Capture the cell that displays the provided text and extract its (x, y) central coordinate. 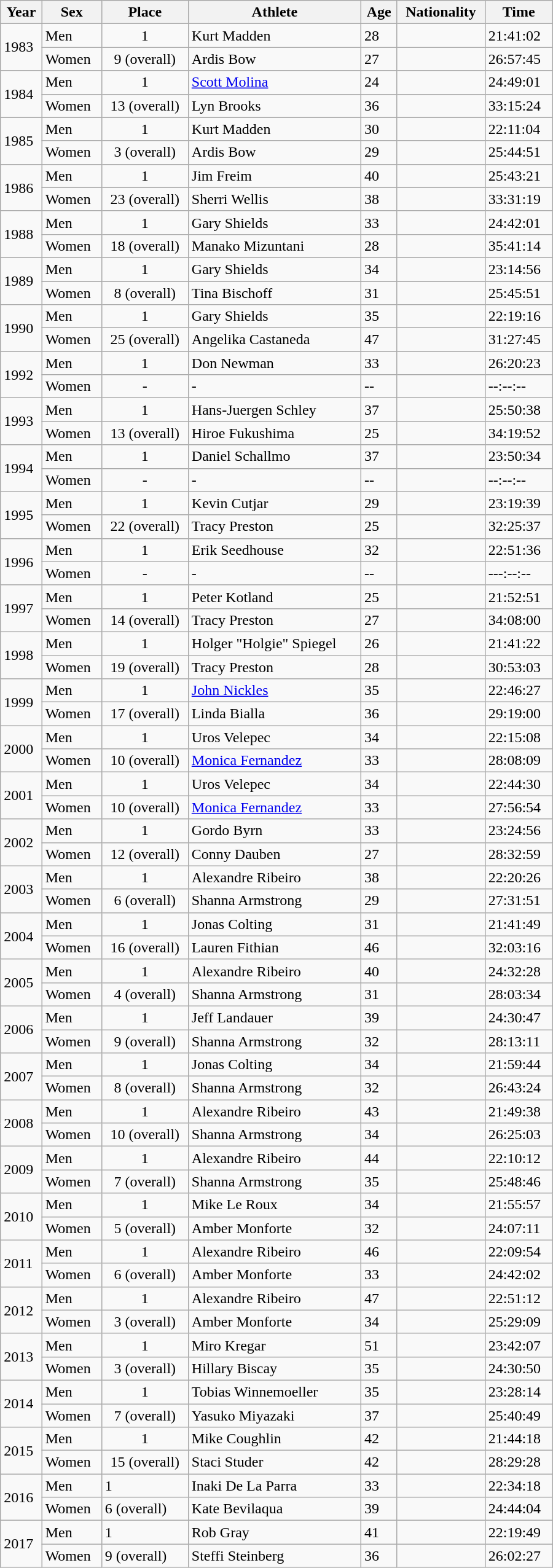
26:02:27 (519, 1556)
1993 (21, 421)
26:25:03 (519, 1135)
26 (379, 643)
24:49:01 (519, 82)
35:41:14 (519, 246)
1996 (21, 562)
44 (379, 1158)
25:43:21 (519, 176)
Manako Mizuntani (274, 246)
22:34:18 (519, 1486)
Age (379, 12)
Sherri Wellis (274, 199)
21:55:57 (519, 1205)
29:19:00 (519, 714)
21:41:22 (519, 643)
21:49:38 (519, 1111)
Steffi Steinberg (274, 1556)
Don Newman (274, 363)
Place (145, 12)
Staci Studer (274, 1462)
Angelika Castaneda (274, 340)
2015 (21, 1451)
34:08:00 (519, 620)
22:10:12 (519, 1158)
1998 (21, 655)
15 (overall) (145, 1462)
Yasuko Miyazaki (274, 1415)
Mike Le Roux (274, 1205)
1984 (21, 94)
24:32:28 (519, 971)
1992 (21, 375)
1989 (21, 281)
Kate Bevilaqua (274, 1509)
18 (overall) (145, 246)
1986 (21, 187)
22:19:16 (519, 316)
2017 (21, 1544)
28:32:59 (519, 854)
24:07:11 (519, 1228)
16 (overall) (145, 947)
25:48:46 (519, 1182)
43 (379, 1111)
23:19:39 (519, 503)
22:51:36 (519, 550)
22:15:08 (519, 737)
30 (379, 129)
28:29:28 (519, 1462)
23:42:07 (519, 1345)
25:50:38 (519, 410)
22:51:12 (519, 1298)
1988 (21, 234)
24:42:02 (519, 1275)
12 (overall) (145, 854)
2013 (21, 1357)
25:29:09 (519, 1322)
32:25:37 (519, 527)
32:03:16 (519, 947)
2010 (21, 1217)
2009 (21, 1170)
Tina Bischoff (274, 293)
Jim Freim (274, 176)
2002 (21, 842)
Miro Kregar (274, 1345)
21:44:18 (519, 1439)
21:52:51 (519, 597)
Erik Seedhouse (274, 550)
23:14:56 (519, 269)
27:31:51 (519, 901)
Jeff Landauer (274, 1017)
1983 (21, 47)
22:11:04 (519, 129)
21:59:44 (519, 1065)
33:31:19 (519, 199)
Time (519, 12)
23 (overall) (145, 199)
24:44:04 (519, 1509)
22 (overall) (145, 527)
2007 (21, 1076)
2006 (21, 1029)
Gordo Byrn (274, 831)
41 (379, 1532)
Linda Bialla (274, 714)
Tobias Winnemoeller (274, 1392)
30:53:03 (519, 667)
5 (overall) (145, 1228)
25 (overall) (145, 340)
2004 (21, 936)
23:28:14 (519, 1392)
22:09:54 (519, 1252)
24:30:50 (519, 1368)
23:24:56 (519, 831)
Inaki De La Parra (274, 1486)
Year (21, 12)
24 (379, 82)
2014 (21, 1403)
26:43:24 (519, 1088)
2008 (21, 1123)
1990 (21, 328)
51 (379, 1345)
1985 (21, 141)
25:45:51 (519, 293)
1997 (21, 608)
Hans-Juergen Schley (274, 410)
28:08:09 (519, 761)
Conny Dauben (274, 854)
24:42:01 (519, 222)
2003 (21, 889)
31:27:45 (519, 340)
Hillary Biscay (274, 1368)
22:19:49 (519, 1532)
1994 (21, 468)
28:13:11 (519, 1041)
Holger "Holgie" Spiegel (274, 643)
Mike Coughlin (274, 1439)
2011 (21, 1263)
28:03:34 (519, 994)
Lauren Fithian (274, 947)
26:57:45 (519, 59)
4 (overall) (145, 994)
22:46:27 (519, 691)
Nationality (441, 12)
John Nickles (274, 691)
27:56:54 (519, 807)
Rob Gray (274, 1532)
Kevin Cutjar (274, 503)
Athlete (274, 12)
Scott Molina (274, 82)
21:41:02 (519, 36)
Hiroe Fukushima (274, 433)
21:41:49 (519, 924)
Sex (71, 12)
2012 (21, 1310)
2000 (21, 749)
17 (overall) (145, 714)
34:19:52 (519, 433)
14 (overall) (145, 620)
2016 (21, 1497)
25:44:51 (519, 152)
Daniel Schallmo (274, 457)
1995 (21, 515)
22:44:30 (519, 784)
22:20:26 (519, 877)
2001 (21, 796)
1999 (21, 702)
---:--:-- (519, 573)
Lyn Brooks (274, 106)
2005 (21, 982)
24:30:47 (519, 1017)
33:15:24 (519, 106)
26:20:23 (519, 363)
23:50:34 (519, 457)
19 (overall) (145, 667)
Peter Kotland (274, 597)
25:40:49 (519, 1415)
